From the cell containing the given text, extract its center point as [x, y] coordinate. 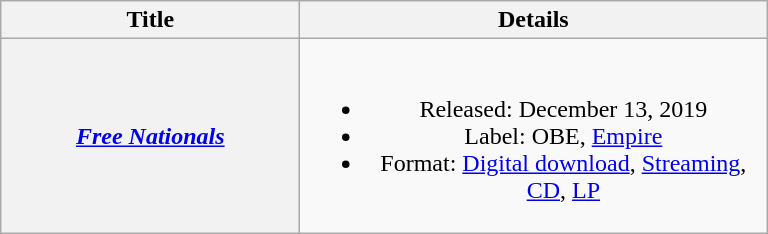
Released: December 13, 2019Label: OBE, EmpireFormat: Digital download, Streaming, CD, LP [534, 136]
Details [534, 20]
Free Nationals [150, 136]
Title [150, 20]
